Identify which cell holds the provided text, then report its (X, Y) central coordinate. 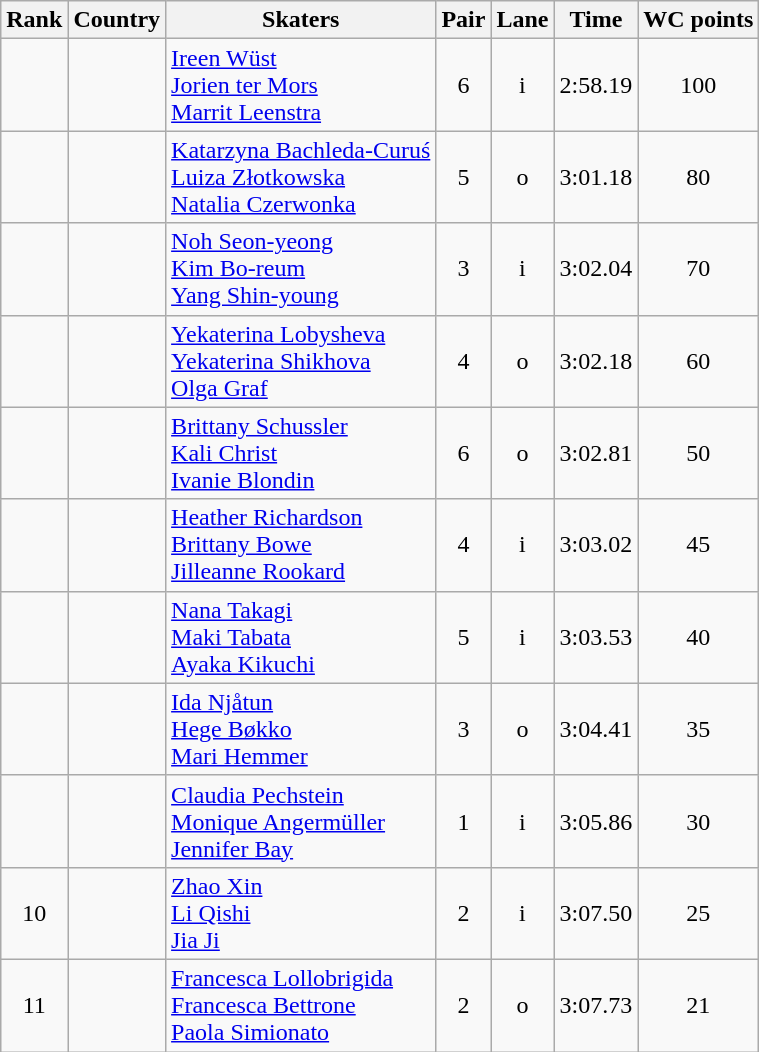
Nana TakagiMaki TabataAyaka Kikuchi (301, 637)
35 (698, 729)
21 (698, 1005)
Noh Seon-yeongKim Bo-reumYang Shin-young (301, 269)
Yekaterina LobyshevaYekaterina ShikhovaOlga Graf (301, 361)
50 (698, 453)
60 (698, 361)
45 (698, 545)
Pair (464, 20)
Ireen WüstJorien ter MorsMarrit Leenstra (301, 85)
3:03.02 (596, 545)
Time (596, 20)
3:02.04 (596, 269)
Zhao XinLi QishiJia Ji (301, 913)
3:01.18 (596, 177)
11 (34, 1005)
Heather RichardsonBrittany BoweJilleanne Rookard (301, 545)
Lane (522, 20)
3:02.18 (596, 361)
Ida NjåtunHege BøkkoMari Hemmer (301, 729)
1 (464, 821)
40 (698, 637)
30 (698, 821)
100 (698, 85)
Claudia PechsteinMonique AngermüllerJennifer Bay (301, 821)
3:02.81 (596, 453)
Skaters (301, 20)
3:07.73 (596, 1005)
10 (34, 913)
25 (698, 913)
3:05.86 (596, 821)
Francesca LollobrigidaFrancesca BettronePaola Simionato (301, 1005)
3:04.41 (596, 729)
2:58.19 (596, 85)
80 (698, 177)
Katarzyna Bachleda-CuruśLuiza ZłotkowskaNatalia Czerwonka (301, 177)
Brittany SchusslerKali ChristIvanie Blondin (301, 453)
Rank (34, 20)
3:07.50 (596, 913)
WC points (698, 20)
3:03.53 (596, 637)
Country (117, 20)
70 (698, 269)
